Output the (x, y) coordinate of the center of the cell containing the given text.  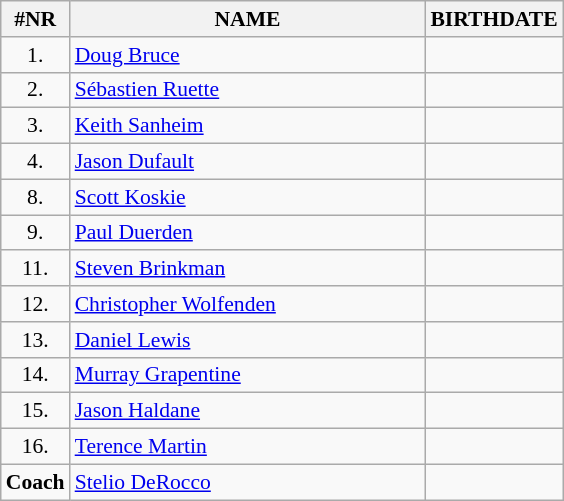
14. (36, 375)
Daniel Lewis (248, 340)
Sébastien Ruette (248, 90)
11. (36, 269)
Stelio DeRocco (248, 482)
4. (36, 162)
Keith Sanheim (248, 126)
NAME (248, 19)
#NR (36, 19)
15. (36, 411)
2. (36, 90)
Paul Duerden (248, 233)
12. (36, 304)
Coach (36, 482)
BIRTHDATE (494, 19)
8. (36, 197)
Jason Haldane (248, 411)
Terence Martin (248, 447)
16. (36, 447)
Murray Grapentine (248, 375)
13. (36, 340)
9. (36, 233)
Jason Dufault (248, 162)
Christopher Wolfenden (248, 304)
1. (36, 55)
3. (36, 126)
Scott Koskie (248, 197)
Doug Bruce (248, 55)
Steven Brinkman (248, 269)
